Return (x, y) of the center of cell containing provided text 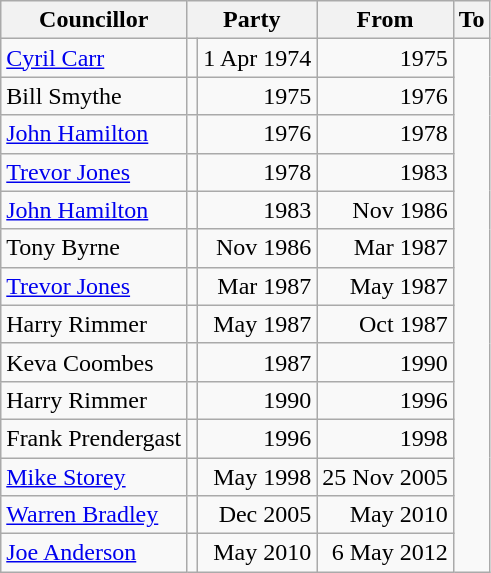
1998 (385, 438)
Bill Smythe (94, 96)
Dec 2005 (258, 515)
May 1998 (258, 477)
Party (252, 20)
Tony Byrne (94, 248)
25 Nov 2005 (385, 477)
Oct 1987 (385, 324)
1 Apr 1974 (258, 58)
Warren Bradley (94, 515)
Joe Anderson (94, 553)
Cyril Carr (94, 58)
Councillor (94, 20)
Mike Storey (94, 477)
Frank Prendergast (94, 438)
6 May 2012 (385, 553)
Keva Coombes (94, 362)
1987 (258, 362)
To (472, 20)
From (385, 20)
